Return the [x, y] coordinate for the center point of the cell that contains the specified text.  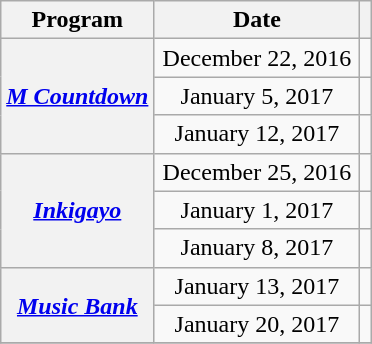
Program [78, 20]
M Countdown [78, 96]
December 25, 2016 [257, 172]
Music Bank [78, 305]
January 20, 2017 [257, 324]
January 1, 2017 [257, 210]
Inkigayo [78, 210]
January 13, 2017 [257, 286]
Date [257, 20]
December 22, 2016 [257, 58]
January 8, 2017 [257, 248]
January 5, 2017 [257, 96]
January 12, 2017 [257, 134]
